Return the (x, y) coordinate for the center point of the cell that contains the specified text.  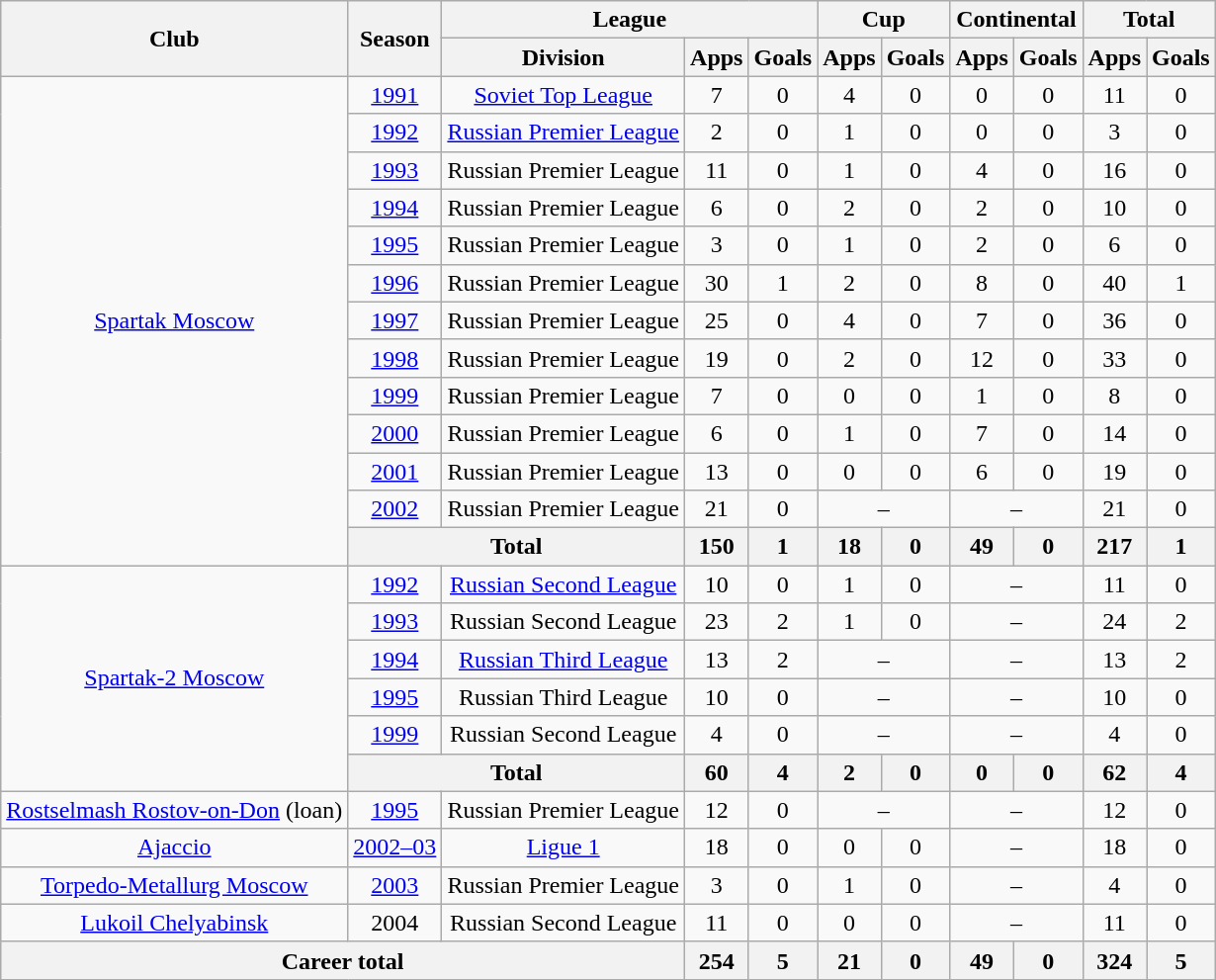
2003 (395, 885)
254 (717, 960)
23 (717, 622)
14 (1114, 433)
1996 (395, 283)
2000 (395, 433)
217 (1114, 547)
25 (717, 320)
2001 (395, 472)
Ajaccio (174, 847)
60 (717, 772)
33 (1114, 358)
Cup (884, 20)
16 (1114, 170)
Continental (1016, 20)
Soviet Top League (564, 95)
Ligue 1 (564, 847)
2002 (395, 509)
Lukoil Chelyabinsk (174, 923)
Club (174, 39)
1998 (395, 358)
2004 (395, 923)
Division (564, 57)
1997 (395, 320)
Rostselmash Rostov-on-Don (loan) (174, 810)
Torpedo-Metallurg Moscow (174, 885)
League (630, 20)
Spartak-2 Moscow (174, 678)
2002–03 (395, 847)
36 (1114, 320)
40 (1114, 283)
150 (717, 547)
324 (1114, 960)
24 (1114, 622)
62 (1114, 772)
Career total (343, 960)
Spartak Moscow (174, 320)
30 (717, 283)
Season (395, 39)
1991 (395, 95)
